Search for the cell housing the specified text and yield its [x, y] center coordinate. 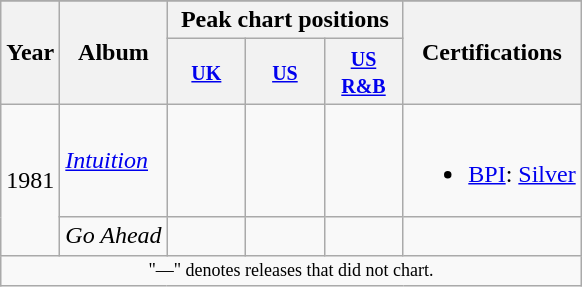
Intuition [114, 160]
US R&B [364, 72]
"—" denotes releases that did not chart. [291, 270]
Album [114, 52]
1981 [30, 180]
Certifications [492, 52]
Go Ahead [114, 236]
Year [30, 52]
BPI: Silver [492, 160]
Peak chart positions [285, 20]
US [286, 72]
UK [206, 72]
